From the cell containing the given text, extract its center point as [x, y] coordinate. 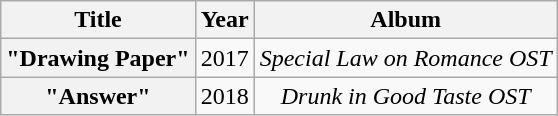
Title [98, 20]
"Answer" [98, 96]
Year [224, 20]
"Drawing Paper" [98, 58]
Album [406, 20]
Special Law on Romance OST [406, 58]
2018 [224, 96]
Drunk in Good Taste OST [406, 96]
2017 [224, 58]
